Scan for the cell matching the given text and deliver its [x, y] coordinate at center. 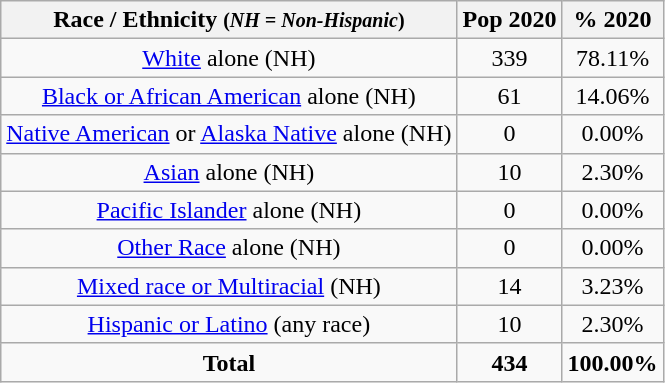
Total [229, 362]
14.06% [612, 96]
100.00% [612, 362]
Pacific Islander alone (NH) [229, 210]
3.23% [612, 286]
434 [510, 362]
Other Race alone (NH) [229, 248]
Native American or Alaska Native alone (NH) [229, 134]
Race / Ethnicity (NH = Non-Hispanic) [229, 20]
14 [510, 286]
Asian alone (NH) [229, 172]
White alone (NH) [229, 58]
Mixed race or Multiracial (NH) [229, 286]
% 2020 [612, 20]
Pop 2020 [510, 20]
339 [510, 58]
Hispanic or Latino (any race) [229, 324]
Black or African American alone (NH) [229, 96]
78.11% [612, 58]
61 [510, 96]
